Output the [x, y] coordinate of the center of the cell containing the given text.  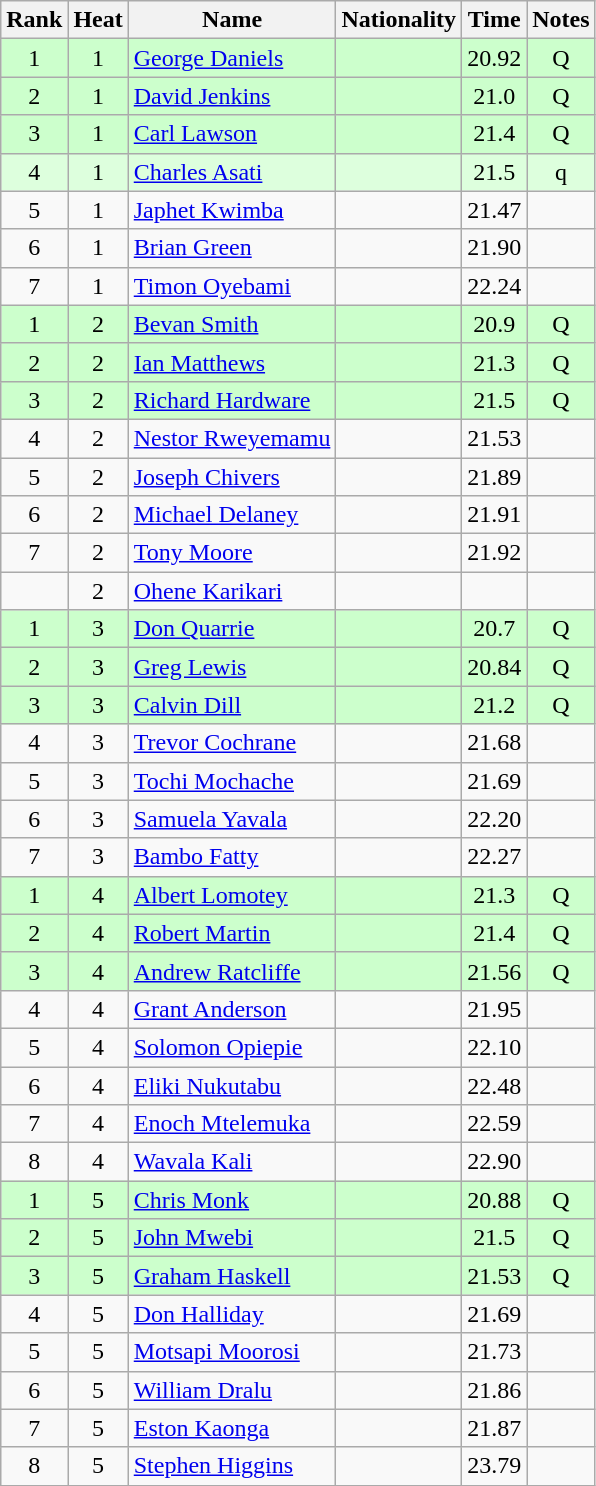
21.91 [494, 515]
Timon Oyebami [232, 286]
Eston Kaonga [232, 1428]
Bambo Fatty [232, 857]
21.92 [494, 553]
20.92 [494, 58]
Carl Lawson [232, 134]
22.27 [494, 857]
22.59 [494, 1124]
Don Halliday [232, 1314]
21.90 [494, 248]
Heat [98, 20]
Eliki Nukutabu [232, 1085]
Grant Anderson [232, 1009]
21.73 [494, 1352]
22.90 [494, 1162]
Nationality [399, 20]
Tochi Mochache [232, 781]
Ian Matthews [232, 362]
Trevor Cochrane [232, 743]
22.20 [494, 819]
David Jenkins [232, 96]
George Daniels [232, 58]
Time [494, 20]
Charles Asati [232, 172]
21.0 [494, 96]
21.2 [494, 705]
Don Quarrie [232, 629]
William Dralu [232, 1390]
Solomon Opiepie [232, 1047]
Andrew Ratcliffe [232, 971]
20.88 [494, 1200]
Michael Delaney [232, 515]
22.24 [494, 286]
Joseph Chivers [232, 477]
Notes [561, 20]
20.9 [494, 324]
Tony Moore [232, 553]
q [561, 172]
Stephen Higgins [232, 1466]
Graham Haskell [232, 1276]
20.7 [494, 629]
Nestor Rweyemamu [232, 438]
22.48 [494, 1085]
Enoch Mtelemuka [232, 1124]
Motsapi Moorosi [232, 1352]
Greg Lewis [232, 667]
21.95 [494, 1009]
Name [232, 20]
21.86 [494, 1390]
Rank [34, 20]
21.56 [494, 971]
22.10 [494, 1047]
Richard Hardware [232, 400]
21.87 [494, 1428]
John Mwebi [232, 1238]
21.47 [494, 210]
Japhet Kwimba [232, 210]
23.79 [494, 1466]
Chris Monk [232, 1200]
Robert Martin [232, 933]
Albert Lomotey [232, 895]
Ohene Karikari [232, 591]
Samuela Yavala [232, 819]
21.89 [494, 477]
Bevan Smith [232, 324]
Wavala Kali [232, 1162]
Calvin Dill [232, 705]
20.84 [494, 667]
Brian Green [232, 248]
21.68 [494, 743]
